Detect which cell encompasses the target text, then output its (x, y) center coordinate. 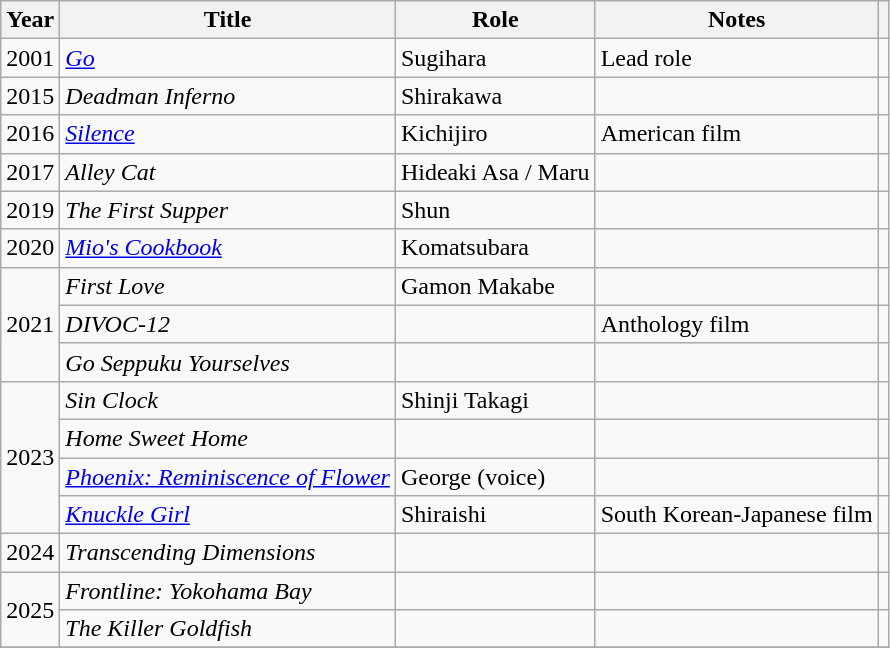
Knuckle Girl (228, 515)
2019 (30, 210)
Transcending Dimensions (228, 553)
Home Sweet Home (228, 438)
Go Seppuku Yourselves (228, 362)
The Killer Goldfish (228, 629)
Kichijiro (495, 134)
2015 (30, 96)
Lead role (736, 58)
The First Supper (228, 210)
Silence (228, 134)
Gamon Makabe (495, 286)
2023 (30, 457)
Alley Cat (228, 172)
2017 (30, 172)
2001 (30, 58)
Frontline: Yokohama Bay (228, 591)
First Love (228, 286)
Hideaki Asa / Maru (495, 172)
Role (495, 20)
Shinji Takagi (495, 400)
American film (736, 134)
Phoenix: Reminiscence of Flower (228, 477)
Sugihara (495, 58)
Shiraishi (495, 515)
Shirakawa (495, 96)
Year (30, 20)
2025 (30, 610)
George (voice) (495, 477)
2020 (30, 248)
2024 (30, 553)
Anthology film (736, 324)
2021 (30, 324)
Go (228, 58)
South Korean-Japanese film (736, 515)
Sin Clock (228, 400)
Notes (736, 20)
Shun (495, 210)
Komatsubara (495, 248)
Title (228, 20)
Deadman Inferno (228, 96)
Mio's Cookbook (228, 248)
DIVOC-12 (228, 324)
2016 (30, 134)
